Output the [x, y] coordinate of the center of the cell containing the given text.  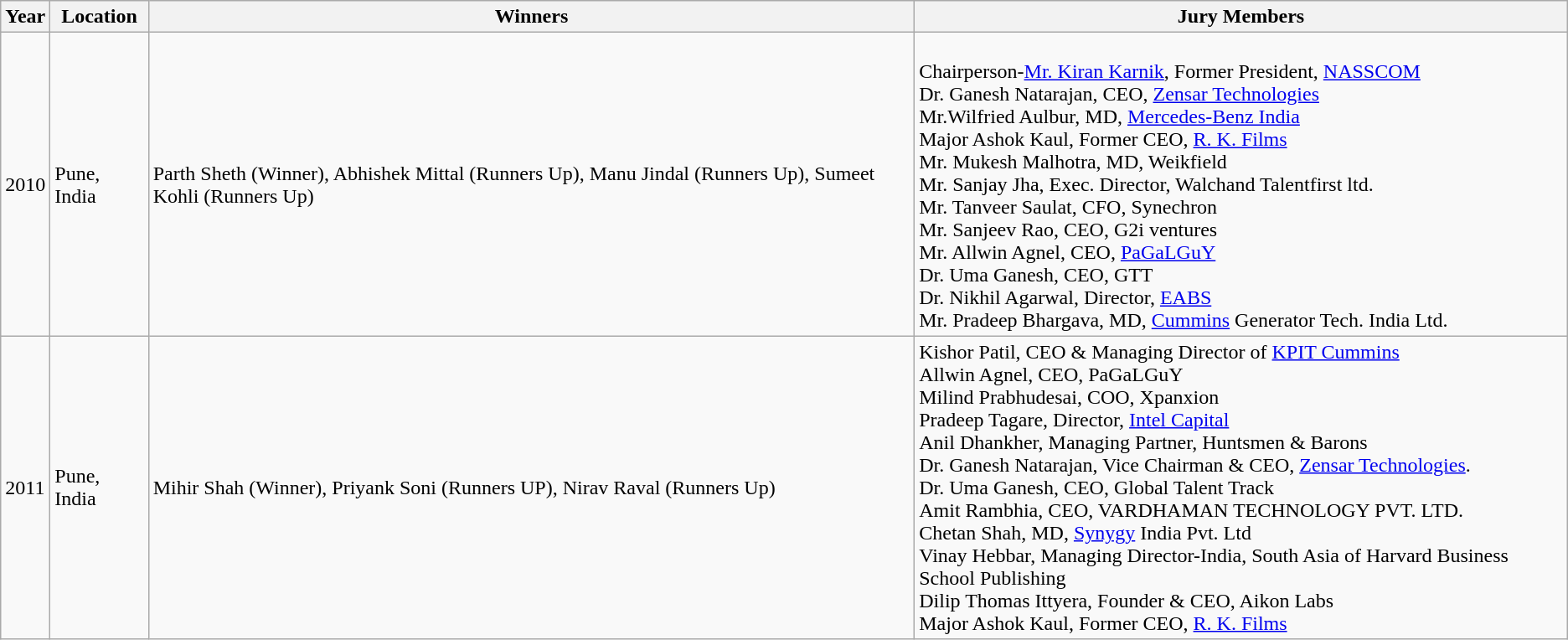
2011 [25, 488]
Mihir Shah (Winner), Priyank Soni (Runners UP), Nirav Raval (Runners Up) [531, 488]
Jury Members [1241, 17]
Location [99, 17]
Parth Sheth (Winner), Abhishek Mittal (Runners Up), Manu Jindal (Runners Up), Sumeet Kohli (Runners Up) [531, 184]
Winners [531, 17]
Year [25, 17]
2010 [25, 184]
